Output the [x, y] coordinate of the center of the cell containing the given text.  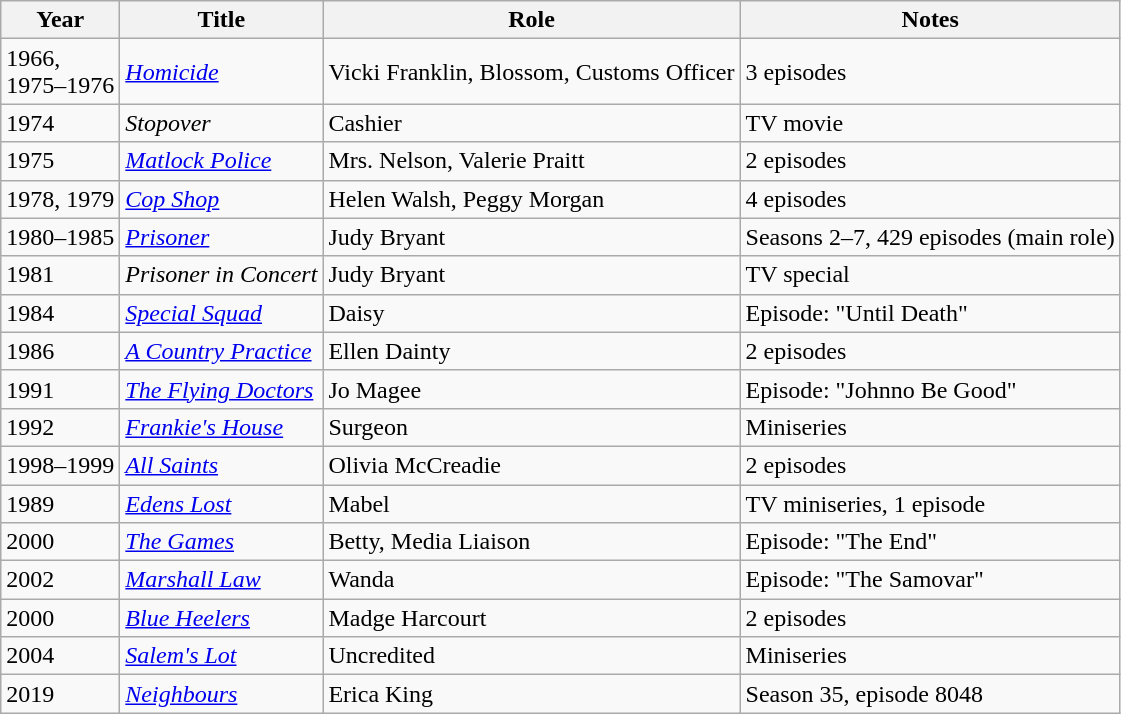
Matlock Police [222, 161]
Mabel [532, 503]
1981 [60, 275]
1998–1999 [60, 465]
Episode: "Until Death" [930, 313]
Madge Harcourt [532, 618]
Blue Heelers [222, 618]
Episode: "The Samovar" [930, 580]
TV miniseries, 1 episode [930, 503]
Title [222, 20]
Uncredited [532, 656]
A Country Practice [222, 351]
Year [60, 20]
Notes [930, 20]
Episode: "Johnno Be Good" [930, 389]
Marshall Law [222, 580]
Olivia McCreadie [532, 465]
1974 [60, 123]
TV movie [930, 123]
2004 [60, 656]
Salem's Lot [222, 656]
Special Squad [222, 313]
Betty, Media Liaison [532, 542]
Wanda [532, 580]
Surgeon [532, 427]
Vicki Franklin, Blossom, Customs Officer [532, 72]
4 episodes [930, 199]
Erica King [532, 694]
1991 [60, 389]
Prisoner [222, 237]
3 episodes [930, 72]
Season 35, episode 8048 [930, 694]
Stopover [222, 123]
Jo Magee [532, 389]
Episode: "The End" [930, 542]
1975 [60, 161]
Cop Shop [222, 199]
Mrs. Nelson, Valerie Praitt [532, 161]
Homicide [222, 72]
The Flying Doctors [222, 389]
Daisy [532, 313]
1966,1975–1976 [60, 72]
Ellen Dainty [532, 351]
1989 [60, 503]
1984 [60, 313]
TV special [930, 275]
The Games [222, 542]
Helen Walsh, Peggy Morgan [532, 199]
2002 [60, 580]
1978, 1979 [60, 199]
Neighbours [222, 694]
1980–1985 [60, 237]
2019 [60, 694]
1992 [60, 427]
Frankie's House [222, 427]
Seasons 2–7, 429 episodes (main role) [930, 237]
Edens Lost [222, 503]
Prisoner in Concert [222, 275]
All Saints [222, 465]
Cashier [532, 123]
1986 [60, 351]
Role [532, 20]
